Search for the cell housing the specified text and yield its (x, y) center coordinate. 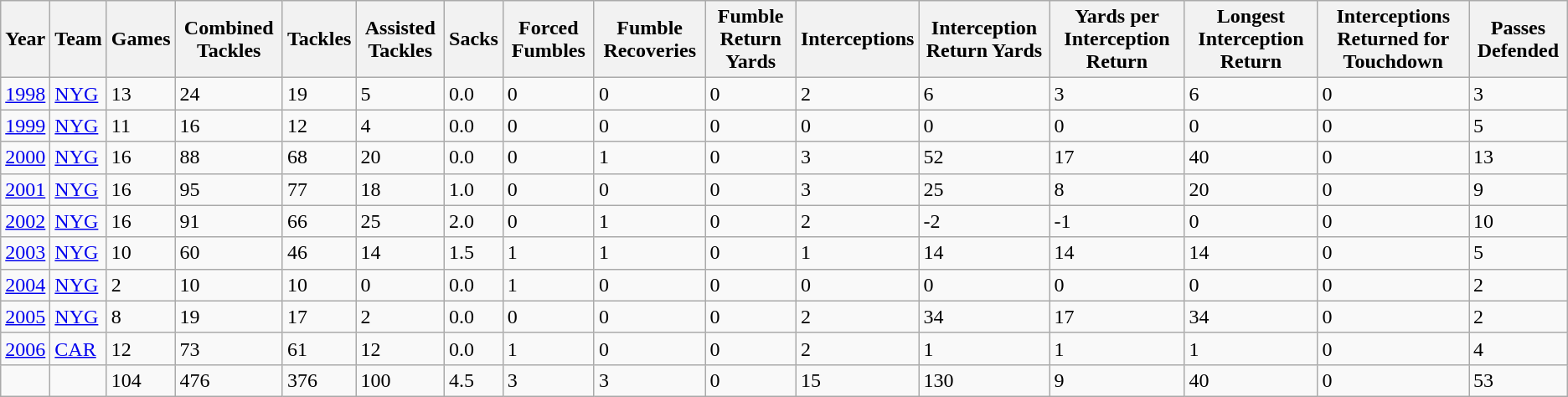
11 (141, 126)
2001 (25, 189)
95 (229, 189)
1.0 (474, 189)
130 (984, 380)
60 (229, 253)
1.5 (474, 253)
CAR (79, 348)
Interceptions (858, 39)
24 (229, 94)
2004 (25, 285)
-2 (984, 221)
61 (319, 348)
66 (319, 221)
1998 (25, 94)
Fumble Return Yards (750, 39)
476 (229, 380)
73 (229, 348)
Assisted Tackles (400, 39)
68 (319, 157)
2005 (25, 317)
376 (319, 380)
15 (858, 380)
Fumble Recoveries (650, 39)
Longest Interception Return (1251, 39)
52 (984, 157)
46 (319, 253)
Interception Return Yards (984, 39)
2000 (25, 157)
Year (25, 39)
1999 (25, 126)
Tackles (319, 39)
Sacks (474, 39)
Games (141, 39)
2002 (25, 221)
-1 (1117, 221)
53 (1519, 380)
104 (141, 380)
18 (400, 189)
88 (229, 157)
91 (229, 221)
Passes Defended (1519, 39)
Team (79, 39)
4.5 (474, 380)
Combined Tackles (229, 39)
77 (319, 189)
2003 (25, 253)
100 (400, 380)
2006 (25, 348)
2.0 (474, 221)
Interceptions Returned for Touchdown (1394, 39)
Forced Fumbles (548, 39)
Yards per Interception Return (1117, 39)
